Extract the [X, Y] coordinate from the center of the cell holding the provided text.  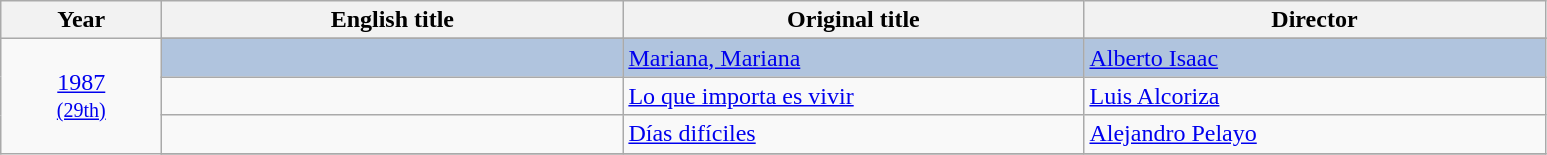
Director [1314, 20]
Alejandro Pelayo [1314, 134]
Alberto Isaac [1314, 58]
Year [82, 20]
Días difíciles [854, 134]
Mariana, Mariana [854, 58]
Original title [854, 20]
1987(29th) [82, 96]
Luis Alcoriza [1314, 96]
Lo que importa es vivir [854, 96]
English title [392, 20]
